Extract the [X, Y] coordinate from the center of the cell holding the provided text.  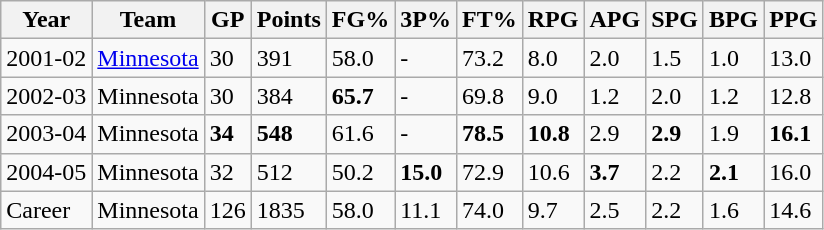
1.9 [733, 134]
10.8 [553, 134]
548 [288, 134]
384 [288, 96]
FG% [360, 20]
73.2 [489, 58]
391 [288, 58]
512 [288, 172]
3.7 [615, 172]
13.0 [794, 58]
61.6 [360, 134]
SPG [675, 20]
GP [228, 20]
FT% [489, 20]
69.8 [489, 96]
11.1 [426, 210]
10.6 [553, 172]
1835 [288, 210]
BPG [733, 20]
2.5 [615, 210]
16.1 [794, 134]
RPG [553, 20]
Points [288, 20]
3P% [426, 20]
74.0 [489, 210]
2002-03 [46, 96]
Team [148, 20]
Year [46, 20]
65.7 [360, 96]
2001-02 [46, 58]
34 [228, 134]
2004-05 [46, 172]
32 [228, 172]
72.9 [489, 172]
2003-04 [46, 134]
14.6 [794, 210]
8.0 [553, 58]
PPG [794, 20]
12.8 [794, 96]
16.0 [794, 172]
78.5 [489, 134]
1.6 [733, 210]
126 [228, 210]
1.0 [733, 58]
1.5 [675, 58]
APG [615, 20]
Career [46, 210]
2.1 [733, 172]
15.0 [426, 172]
50.2 [360, 172]
9.7 [553, 210]
9.0 [553, 96]
